Find where the given text appears and provide that cell's center as [x, y] coordinate. 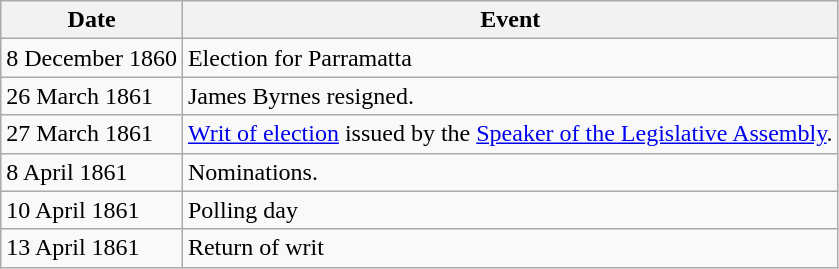
26 March 1861 [92, 96]
10 April 1861 [92, 210]
8 April 1861 [92, 172]
8 December 1860 [92, 58]
Return of writ [510, 248]
Writ of election issued by the Speaker of the Legislative Assembly. [510, 134]
13 April 1861 [92, 248]
27 March 1861 [92, 134]
Event [510, 20]
Nominations. [510, 172]
James Byrnes resigned. [510, 96]
Date [92, 20]
Polling day [510, 210]
Election for Parramatta [510, 58]
